Output the (X, Y) coordinate of the center of the cell containing the given text.  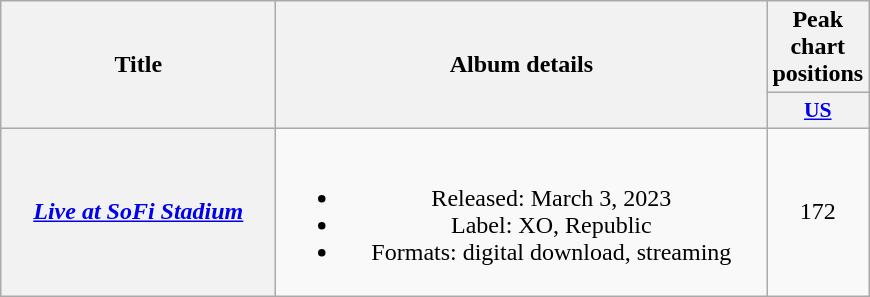
US (818, 111)
Peak chart positions (818, 47)
Album details (522, 65)
Title (138, 65)
172 (818, 212)
Released: March 3, 2023Label: XO, RepublicFormats: digital download, streaming (522, 212)
Live at SoFi Stadium (138, 212)
